Determine the [X, Y] coordinate at the center of the cell enclosing the given text.  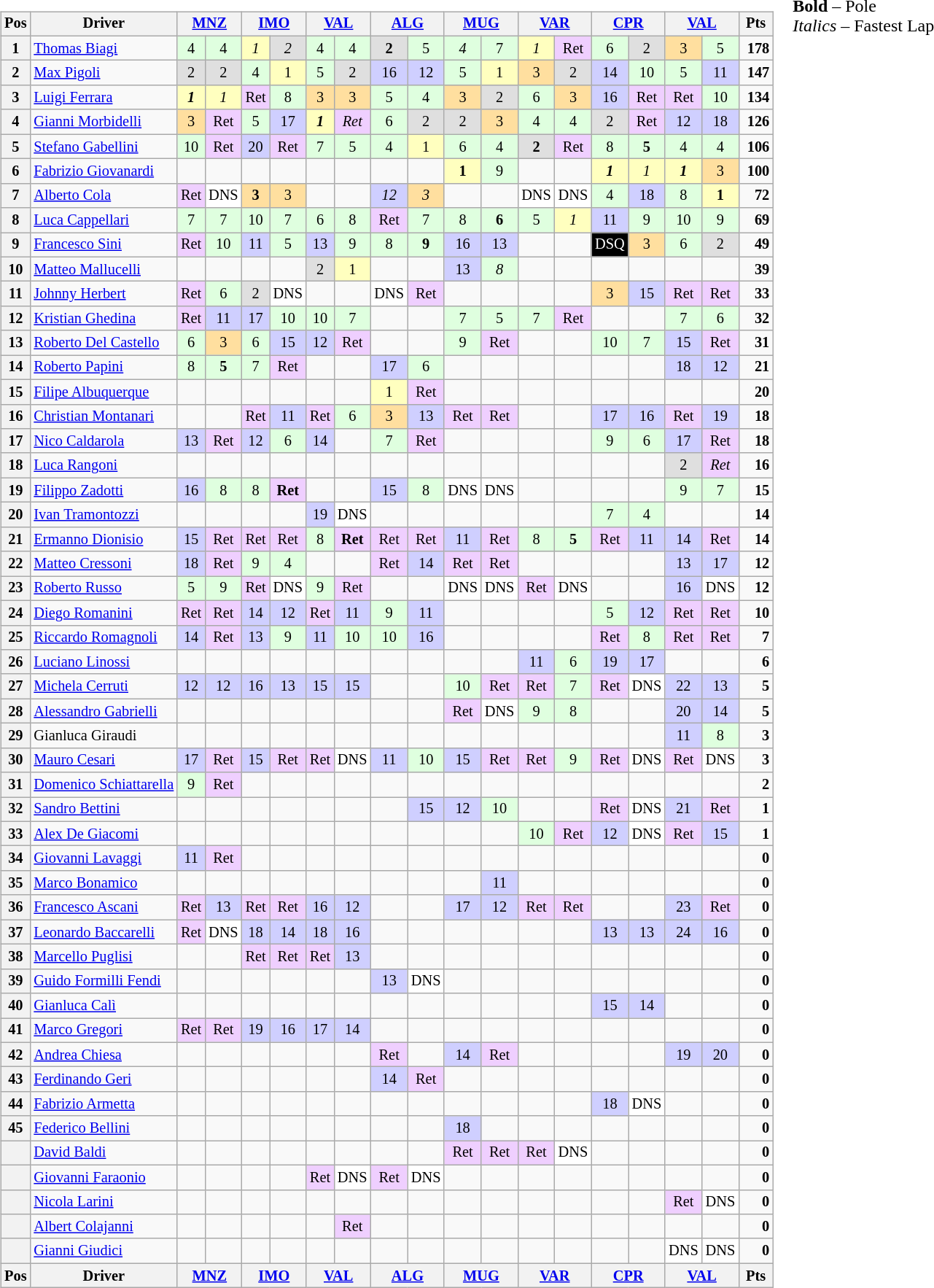
Andrea Chiesa [104, 1055]
25 [15, 637]
Marco Bonamico [104, 883]
Matteo Mallucelli [104, 269]
Nico Caldarola [104, 441]
Gianluca Calì [104, 1006]
106 [755, 147]
Federico Bellini [104, 1128]
Leonardo Baccarelli [104, 932]
Luigi Ferrara [104, 98]
43 [15, 1079]
Gianni Morbidelli [104, 122]
27 [15, 686]
34 [15, 858]
Marco Gregori [104, 1031]
Alberto Cola [104, 195]
Giovanni Faraonio [104, 1177]
Guido Formilli Fendi [104, 981]
100 [755, 171]
Fabrizio Giovanardi [104, 171]
38 [15, 957]
Diego Romanini [104, 613]
45 [15, 1128]
37 [15, 932]
Sandro Bettini [104, 810]
44 [15, 1104]
29 [15, 736]
Fabrizio Armetta [104, 1104]
Luca Cappellari [104, 220]
Riccardo Romagnoli [104, 637]
28 [15, 711]
40 [15, 1006]
Domenico Schiattarella [104, 785]
Stefano Gabellini [104, 147]
147 [755, 73]
Francesco Sini [104, 245]
Francesco Ascani [104, 907]
Johnny Herbert [104, 294]
Ermanno Dionisio [104, 539]
Marcello Puglisi [104, 957]
178 [755, 48]
Roberto Russo [104, 589]
Christian Montanari [104, 416]
Filippo Zadotti [104, 490]
Gianni Giudici [104, 1251]
26 [15, 662]
Thomas Biagi [104, 48]
Matteo Cressoni [104, 564]
72 [755, 195]
49 [755, 245]
42 [15, 1055]
Luca Rangoni [104, 465]
Ferdinando Geri [104, 1079]
Luciano Linossi [104, 662]
Nicola Larini [104, 1202]
134 [755, 98]
35 [15, 883]
69 [755, 220]
Alessandro Gabrielli [104, 711]
DSQ [610, 245]
Kristian Ghedina [104, 319]
Michela Cerruti [104, 686]
30 [15, 760]
Mauro Cesari [104, 760]
41 [15, 1031]
David Baldi [104, 1153]
Gianluca Giraudi [104, 736]
Giovanni Lavaggi [104, 858]
Roberto Del Castello [104, 343]
Roberto Papini [104, 368]
Alex De Giacomi [104, 834]
Albert Colajanni [104, 1227]
126 [755, 122]
Ivan Tramontozzi [104, 515]
Filipe Albuquerque [104, 392]
36 [15, 907]
Max Pigoli [104, 73]
